Extract the [X, Y] coordinate from the center of the cell holding the provided text.  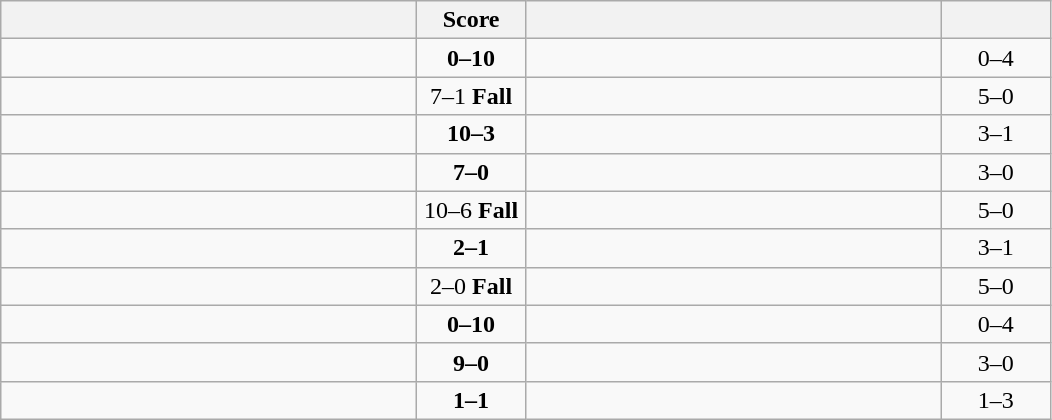
1–1 [472, 400]
2–1 [472, 248]
10–6 Fall [472, 210]
2–0 Fall [472, 286]
9–0 [472, 362]
10–3 [472, 134]
Score [472, 20]
1–3 [996, 400]
7–1 Fall [472, 96]
7–0 [472, 172]
